From the cell containing the given text, extract its center point as [x, y] coordinate. 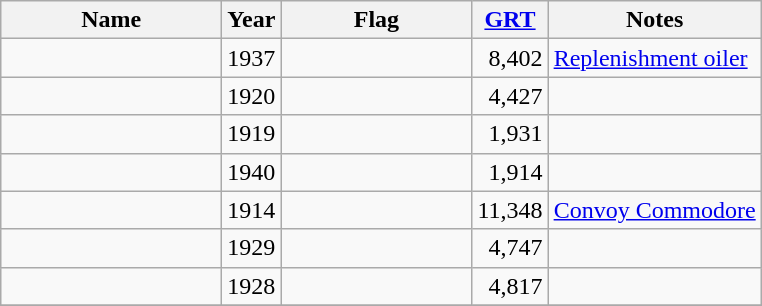
Replenishment oiler [654, 58]
1929 [252, 248]
1,914 [510, 172]
GRT [510, 20]
4,817 [510, 286]
1919 [252, 134]
1,931 [510, 134]
Year [252, 20]
1914 [252, 210]
8,402 [510, 58]
4,747 [510, 248]
1928 [252, 286]
Name [112, 20]
1920 [252, 96]
11,348 [510, 210]
1940 [252, 172]
Convoy Commodore [654, 210]
1937 [252, 58]
Flag [376, 20]
Notes [654, 20]
4,427 [510, 96]
